Determine the [x, y] coordinate at the center of the cell enclosing the given text.  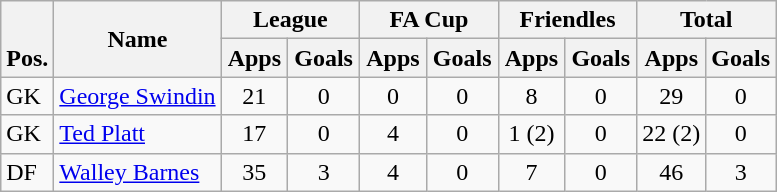
7 [532, 172]
1 (2) [532, 134]
FA Cup [430, 20]
Ted Platt [138, 134]
George Swindin [138, 96]
Total [706, 20]
Friendles [568, 20]
17 [254, 134]
Name [138, 39]
22 (2) [672, 134]
8 [532, 96]
46 [672, 172]
DF [28, 172]
21 [254, 96]
Pos. [28, 39]
29 [672, 96]
35 [254, 172]
League [290, 20]
Walley Barnes [138, 172]
